Return the [x, y] coordinate for the center point of the cell that contains the specified text.  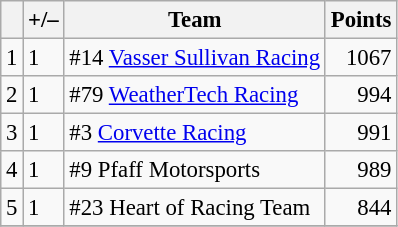
Points [360, 20]
Team [194, 20]
2 [12, 95]
#14 Vasser Sullivan Racing [194, 58]
#9 Pfaff Motorsports [194, 170]
#23 Heart of Racing Team [194, 208]
989 [360, 170]
991 [360, 133]
4 [12, 170]
#79 WeatherTech Racing [194, 95]
3 [12, 133]
994 [360, 95]
+/– [44, 20]
5 [12, 208]
#3 Corvette Racing [194, 133]
1067 [360, 58]
844 [360, 208]
